Determine the (X, Y) coordinate at the center of the cell enclosing the given text.  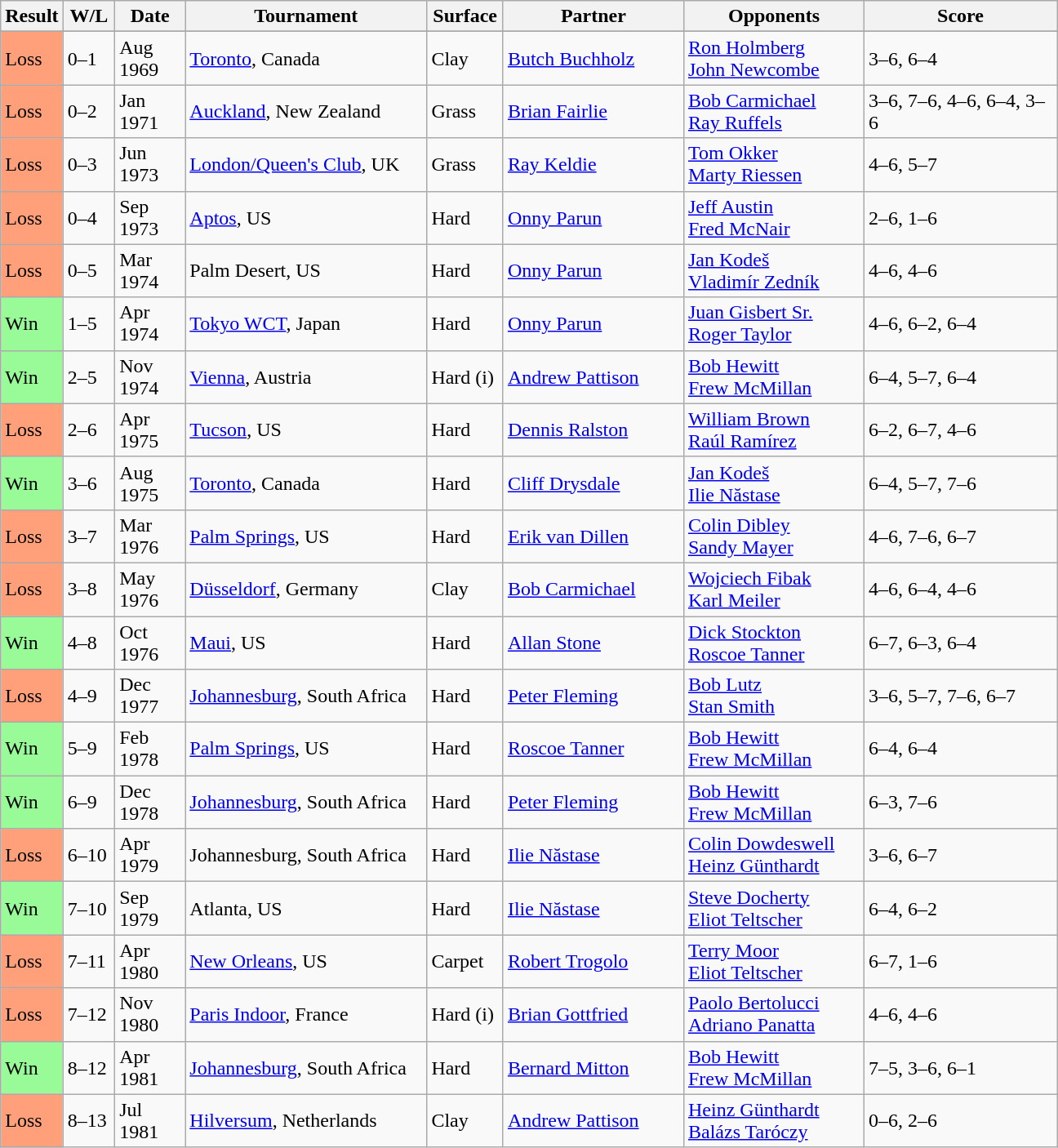
Apr 1974 (150, 323)
Palm Desert, US (306, 271)
Jan Kodeš Vladimír Zedník (774, 271)
Dick Stockton Roscoe Tanner (774, 642)
Wojciech Fibak Karl Meiler (774, 590)
7–10 (89, 908)
Steve Docherty Eliot Teltscher (774, 908)
Vienna, Austria (306, 377)
Nov 1974 (150, 377)
Terry Moor Eliot Teltscher (774, 962)
Cliff Drysdale (593, 483)
2–6, 1–6 (961, 217)
Mar 1974 (150, 271)
0–6, 2–6 (961, 1120)
3–7 (89, 536)
Dec 1978 (150, 802)
Düsseldorf, Germany (306, 590)
Nov 1980 (150, 1014)
London/Queen's Club, UK (306, 165)
Opponents (774, 16)
1–5 (89, 323)
4–6, 5–7 (961, 165)
Score (961, 16)
Maui, US (306, 642)
4–8 (89, 642)
Brian Gottfried (593, 1014)
Bob Carmichael (593, 590)
Tokyo WCT, Japan (306, 323)
6–7, 6–3, 6–4 (961, 642)
6–9 (89, 802)
Aug 1975 (150, 483)
Atlanta, US (306, 908)
Apr 1975 (150, 429)
May 1976 (150, 590)
7–12 (89, 1014)
Ray Keldie (593, 165)
3–6 (89, 483)
Butch Buchholz (593, 59)
Sep 1979 (150, 908)
Ron Holmberg John Newcombe (774, 59)
William Brown Raúl Ramírez (774, 429)
Brian Fairlie (593, 111)
Jan 1971 (150, 111)
Apr 1980 (150, 962)
Allan Stone (593, 642)
Surface (465, 16)
Jeff Austin Fred McNair (774, 217)
Aug 1969 (150, 59)
Apr 1979 (150, 856)
Partner (593, 16)
Erik van Dillen (593, 536)
Date (150, 16)
Aptos, US (306, 217)
Paolo Bertolucci Adriano Panatta (774, 1014)
Dennis Ralston (593, 429)
3–8 (89, 590)
6–3, 7–6 (961, 802)
2–6 (89, 429)
Paris Indoor, France (306, 1014)
0–2 (89, 111)
3–6, 6–7 (961, 856)
Jun 1973 (150, 165)
Tournament (306, 16)
2–5 (89, 377)
3–6, 5–7, 7–6, 6–7 (961, 696)
Apr 1981 (150, 1068)
6–4, 6–4 (961, 750)
4–6, 6–4, 4–6 (961, 590)
Tucson, US (306, 429)
Sep 1973 (150, 217)
Juan Gisbert Sr. Roger Taylor (774, 323)
7–11 (89, 962)
4–6, 7–6, 6–7 (961, 536)
8–12 (89, 1068)
Jul 1981 (150, 1120)
Mar 1976 (150, 536)
6–10 (89, 856)
Bob Carmichael Ray Ruffels (774, 111)
Heinz Günthardt Balázs Taróczy (774, 1120)
Bernard Mitton (593, 1068)
Tom Okker Marty Riessen (774, 165)
7–5, 3–6, 6–1 (961, 1068)
0–1 (89, 59)
Hilversum, Netherlands (306, 1120)
Dec 1977 (150, 696)
5–9 (89, 750)
Jan Kodeš Ilie Năstase (774, 483)
4–9 (89, 696)
0–4 (89, 217)
4–6, 6–2, 6–4 (961, 323)
New Orleans, US (306, 962)
Roscoe Tanner (593, 750)
6–7, 1–6 (961, 962)
0–3 (89, 165)
6–4, 5–7, 7–6 (961, 483)
Oct 1976 (150, 642)
Carpet (465, 962)
Result (32, 16)
3–6, 6–4 (961, 59)
Bob Lutz Stan Smith (774, 696)
6–4, 5–7, 6–4 (961, 377)
Colin Dibley Sandy Mayer (774, 536)
6–4, 6–2 (961, 908)
0–5 (89, 271)
3–6, 7–6, 4–6, 6–4, 3–6 (961, 111)
Robert Trogolo (593, 962)
Feb 1978 (150, 750)
Auckland, New Zealand (306, 111)
8–13 (89, 1120)
W/L (89, 16)
6–2, 6–7, 4–6 (961, 429)
Colin Dowdeswell Heinz Günthardt (774, 856)
